For the text-containing cell, return its midpoint in (X, Y) coordinate format. 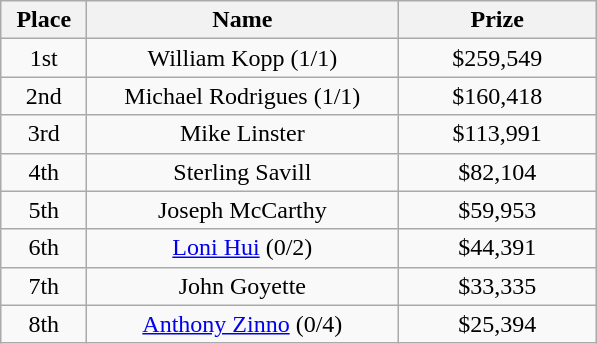
William Kopp (1/1) (242, 58)
Anthony Zinno (0/4) (242, 324)
$59,953 (498, 210)
$113,991 (498, 134)
6th (44, 248)
4th (44, 172)
Prize (498, 20)
John Goyette (242, 286)
Loni Hui (0/2) (242, 248)
Joseph McCarthy (242, 210)
3rd (44, 134)
2nd (44, 96)
Sterling Savill (242, 172)
$259,549 (498, 58)
$33,335 (498, 286)
Mike Linster (242, 134)
$160,418 (498, 96)
$82,104 (498, 172)
$44,391 (498, 248)
5th (44, 210)
8th (44, 324)
Name (242, 20)
Michael Rodrigues (1/1) (242, 96)
1st (44, 58)
$25,394 (498, 324)
Place (44, 20)
7th (44, 286)
